Pinpoint the cell where the given text exists, returning its [x, y] midpoint coordinate. 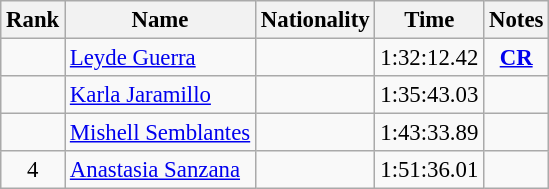
Leyde Guerra [160, 58]
Notes [516, 20]
1:51:36.01 [430, 170]
Rank [33, 20]
Karla Jaramillo [160, 95]
Nationality [314, 20]
1:43:33.89 [430, 133]
CR [516, 58]
1:35:43.03 [430, 95]
Time [430, 20]
Mishell Semblantes [160, 133]
1:32:12.42 [430, 58]
Name [160, 20]
Anastasia Sanzana [160, 170]
4 [33, 170]
